From the cell containing the given text, extract its center point as [x, y] coordinate. 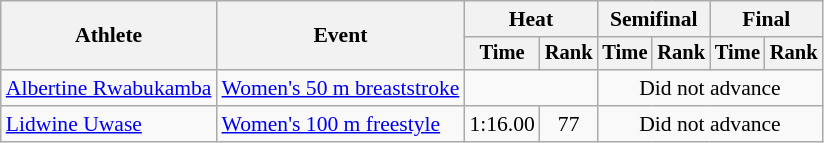
Event [340, 36]
Heat [530, 19]
Athlete [109, 36]
Semifinal [653, 19]
Women's 50 m breaststroke [340, 88]
Final [766, 19]
77 [569, 124]
Women's 100 m freestyle [340, 124]
Lidwine Uwase [109, 124]
1:16.00 [502, 124]
Albertine Rwabukamba [109, 88]
